Provide the (X, Y) coordinate of the cell's center where the given text is located.  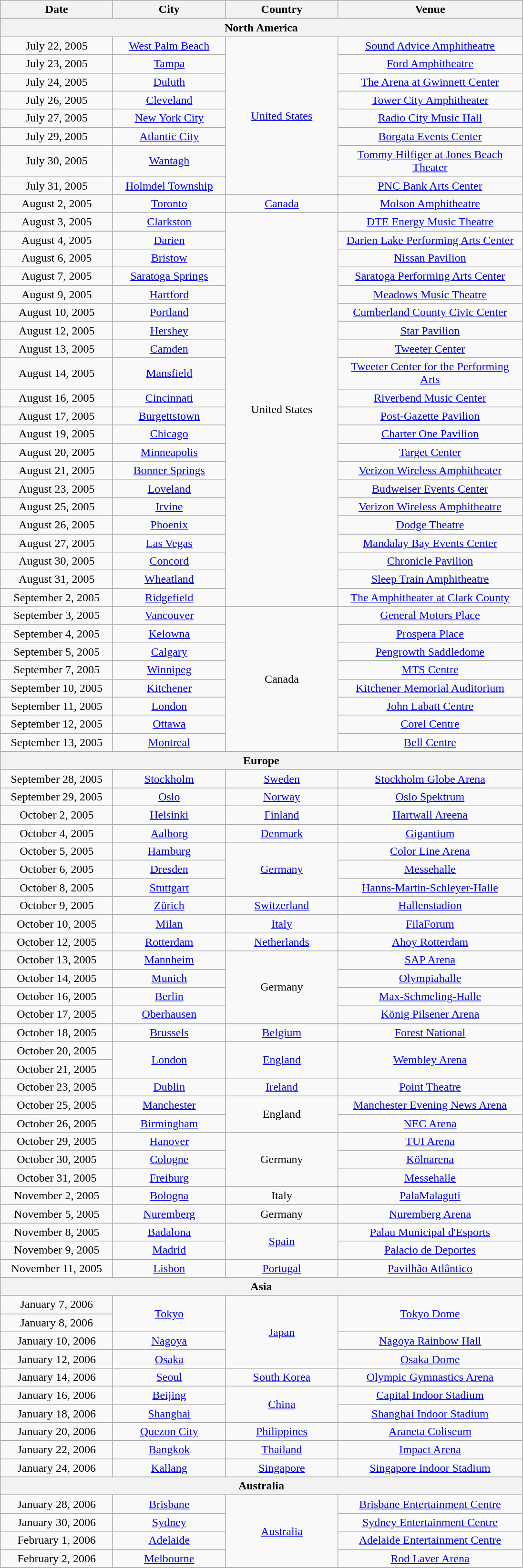
Dublin (169, 1087)
November 8, 2005 (57, 1232)
Kelowna (169, 634)
November 9, 2005 (57, 1250)
July 30, 2005 (57, 161)
Cleveland (169, 100)
August 4, 2005 (57, 240)
Belgium (282, 1032)
October 30, 2005 (57, 1160)
Bristow (169, 258)
Verizon Wireless Amphitheater (430, 470)
Riverbend Music Center (430, 398)
Pavilhão Atlântico (430, 1268)
January 24, 2006 (57, 1468)
July 22, 2005 (57, 46)
Date (57, 10)
The Arena at Gwinnett Center (430, 82)
Manchester (169, 1105)
Manchester Evening News Arena (430, 1105)
Zürich (169, 906)
Darien Lake Performing Arts Center (430, 240)
August 21, 2005 (57, 470)
Stuttgart (169, 888)
Thailand (282, 1450)
Badalona (169, 1232)
August 19, 2005 (57, 434)
July 26, 2005 (57, 100)
Sound Advice Amphitheatre (430, 46)
DTE Energy Music Theatre (430, 222)
October 17, 2005 (57, 1014)
König Pilsener Arena (430, 1014)
January 16, 2006 (57, 1395)
January 12, 2006 (57, 1359)
Las Vegas (169, 543)
August 7, 2005 (57, 276)
Denmark (282, 833)
Burgettstown (169, 416)
Brisbane (169, 1504)
Sleep Train Amphitheatre (430, 579)
Toronto (169, 203)
Budweiser Events Center (430, 488)
Netherlands (282, 942)
Forest National (430, 1032)
August 14, 2005 (57, 374)
Nissan Pavilion (430, 258)
Hartwall Areena (430, 815)
Norway (282, 797)
The Amphitheater at Clark County (430, 597)
Brussels (169, 1032)
September 13, 2005 (57, 742)
July 31, 2005 (57, 185)
Spain (282, 1241)
Seoul (169, 1377)
John Labatt Centre (430, 706)
Nagoya Rainbow Hall (430, 1341)
Brisbane Entertainment Centre (430, 1504)
September 2, 2005 (57, 597)
Wembley Arena (430, 1060)
Mannheim (169, 960)
October 4, 2005 (57, 833)
October 6, 2005 (57, 870)
October 29, 2005 (57, 1142)
Saratoga Performing Arts Center (430, 276)
July 29, 2005 (57, 136)
Kölnarena (430, 1160)
Hamburg (169, 851)
Beijing (169, 1395)
Stockholm Globe Arena (430, 779)
October 26, 2005 (57, 1123)
Ireland (282, 1087)
January 10, 2006 (57, 1341)
Berlin (169, 996)
Camden (169, 349)
Hanover (169, 1142)
Melbourne (169, 1558)
Nuremberg (169, 1214)
Ahoy Rotterdam (430, 942)
Osaka Dome (430, 1359)
Winnipeg (169, 670)
South Korea (282, 1377)
Portland (169, 313)
Bologna (169, 1196)
Bell Centre (430, 742)
October 2, 2005 (57, 815)
Tweeter Center for the Performing Arts (430, 374)
Tower City Amphitheater (430, 100)
Singapore Indoor Stadium (430, 1468)
Asia (261, 1286)
Osaka (169, 1359)
Cumberland County Civic Center (430, 313)
Nuremberg Arena (430, 1214)
Borgata Events Center (430, 136)
August 30, 2005 (57, 561)
Bangkok (169, 1450)
Max-Schmeling-Halle (430, 996)
Molson Amphitheatre (430, 203)
January 14, 2006 (57, 1377)
Hanns-Martin-Schleyer-Halle (430, 888)
August 31, 2005 (57, 579)
October 18, 2005 (57, 1032)
Bonner Springs (169, 470)
Singapore (282, 1468)
Corel Centre (430, 724)
October 16, 2005 (57, 996)
September 10, 2005 (57, 688)
Japan (282, 1332)
August 13, 2005 (57, 349)
Madrid (169, 1250)
November 11, 2005 (57, 1268)
Dresden (169, 870)
Wheatland (169, 579)
Color Line Arena (430, 851)
August 20, 2005 (57, 452)
October 20, 2005 (57, 1051)
Cincinnati (169, 398)
Olympiahalle (430, 978)
January 7, 2006 (57, 1305)
Philippines (282, 1432)
North America (261, 28)
TUI Arena (430, 1142)
Darien (169, 240)
September 29, 2005 (57, 797)
NEC Arena (430, 1123)
West Palm Beach (169, 46)
Switzerland (282, 906)
Nagoya (169, 1341)
Hershey (169, 331)
Rod Laver Arena (430, 1558)
August 12, 2005 (57, 331)
Aalborg (169, 833)
August 26, 2005 (57, 525)
Europe (261, 760)
Tweeter Center (430, 349)
Helsinki (169, 815)
Oberhausen (169, 1014)
MTS Centre (430, 670)
October 23, 2005 (57, 1087)
August 17, 2005 (57, 416)
Shanghai Indoor Stadium (430, 1414)
Hallenstadion (430, 906)
September 28, 2005 (57, 779)
October 31, 2005 (57, 1178)
Oslo (169, 797)
Mansfield (169, 374)
January 8, 2006 (57, 1323)
Venue (430, 10)
Adelaide (169, 1540)
Kallang (169, 1468)
September 11, 2005 (57, 706)
Olympic Gymnastics Arena (430, 1377)
Atlantic City (169, 136)
Country (282, 10)
FilaForum (430, 924)
August 3, 2005 (57, 222)
Star Pavilion (430, 331)
October 10, 2005 (57, 924)
Hartford (169, 294)
October 25, 2005 (57, 1105)
Oslo Spektrum (430, 797)
Dodge Theatre (430, 525)
September 12, 2005 (57, 724)
September 7, 2005 (57, 670)
September 5, 2005 (57, 652)
January 20, 2006 (57, 1432)
Rotterdam (169, 942)
Impact Arena (430, 1450)
Birmingham (169, 1123)
Quezon City (169, 1432)
Palau Municipal d'Esports (430, 1232)
October 14, 2005 (57, 978)
Minneapolis (169, 452)
July 23, 2005 (57, 64)
February 2, 2006 (57, 1558)
China (282, 1404)
PNC Bank Arts Center (430, 185)
Gigantium (430, 833)
Ottawa (169, 724)
Meadows Music Theatre (430, 294)
November 5, 2005 (57, 1214)
Irvine (169, 506)
Lisbon (169, 1268)
Montreal (169, 742)
November 2, 2005 (57, 1196)
October 12, 2005 (57, 942)
Concord (169, 561)
August 10, 2005 (57, 313)
August 25, 2005 (57, 506)
Tokyo (169, 1314)
Verizon Wireless Amphitheatre (430, 506)
Clarkston (169, 222)
New York City (169, 118)
Point Theatre (430, 1087)
Tokyo Dome (430, 1314)
August 27, 2005 (57, 543)
October 9, 2005 (57, 906)
Duluth (169, 82)
Capital Indoor Stadium (430, 1395)
January 28, 2006 (57, 1504)
August 9, 2005 (57, 294)
Cologne (169, 1160)
September 4, 2005 (57, 634)
Sydney Entertainment Centre (430, 1522)
October 8, 2005 (57, 888)
General Motors Place (430, 616)
Tommy Hilfiger at Jones Beach Theater (430, 161)
Ridgefield (169, 597)
Milan (169, 924)
January 30, 2006 (57, 1522)
Finland (282, 815)
Freiburg (169, 1178)
Wantagh (169, 161)
Charter One Pavilion (430, 434)
Palacio de Deportes (430, 1250)
Kitchener Memorial Auditorium (430, 688)
Prospera Place (430, 634)
Mandalay Bay Events Center (430, 543)
Sweden (282, 779)
October 21, 2005 (57, 1069)
August 16, 2005 (57, 398)
July 27, 2005 (57, 118)
August 6, 2005 (57, 258)
Saratoga Springs (169, 276)
February 1, 2006 (57, 1540)
Loveland (169, 488)
Chicago (169, 434)
August 23, 2005 (57, 488)
January 18, 2006 (57, 1414)
Calgary (169, 652)
Holmdel Township (169, 185)
Portugal (282, 1268)
SAP Arena (430, 960)
Pengrowth Saddledome (430, 652)
January 22, 2006 (57, 1450)
City (169, 10)
October 5, 2005 (57, 851)
Target Center (430, 452)
Tampa (169, 64)
Post-Gazette Pavilion (430, 416)
September 3, 2005 (57, 616)
August 2, 2005 (57, 203)
Munich (169, 978)
Radio City Music Hall (430, 118)
Chronicle Pavilion (430, 561)
Stockholm (169, 779)
Araneta Coliseum (430, 1432)
Adelaide Entertainment Centre (430, 1540)
Vancouver (169, 616)
October 13, 2005 (57, 960)
Phoenix (169, 525)
Sydney (169, 1522)
July 24, 2005 (57, 82)
Ford Amphitheatre (430, 64)
PalaMalaguti (430, 1196)
Kitchener (169, 688)
Shanghai (169, 1414)
